Scan for the cell matching the given text and deliver its (x, y) coordinate at center. 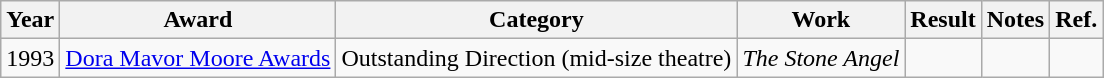
Year (30, 20)
The Stone Angel (821, 58)
Outstanding Direction (mid-size theatre) (536, 58)
Dora Mavor Moore Awards (198, 58)
Notes (1015, 20)
Work (821, 20)
Ref. (1076, 20)
1993 (30, 58)
Award (198, 20)
Category (536, 20)
Result (943, 20)
